Pinpoint the cell where the given text exists, returning its (X, Y) midpoint coordinate. 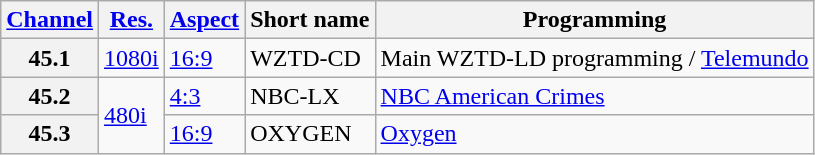
Channel (50, 20)
1080i (132, 58)
Oxygen (594, 134)
WZTD-CD (310, 58)
OXYGEN (310, 134)
45.2 (50, 96)
NBC American Crimes (594, 96)
NBC-LX (310, 96)
480i (132, 115)
Main WZTD-LD programming / Telemundo (594, 58)
Res. (132, 20)
45.3 (50, 134)
Aspect (204, 20)
45.1 (50, 58)
4:3 (204, 96)
Programming (594, 20)
Short name (310, 20)
